Locate the cell with the specified text and output its [X, Y] center coordinate. 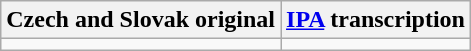
Czech and Slovak original [141, 20]
IPA transcription [376, 20]
